Provide the [x, y] coordinate of the cell's center where the given text is located.  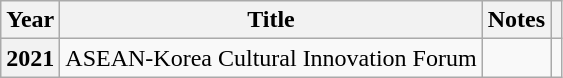
Title [271, 20]
ASEAN-Korea Cultural Innovation Forum [271, 58]
Year [30, 20]
Notes [516, 20]
2021 [30, 58]
